Provide the [X, Y] coordinate of the cell's center where the given text is located.  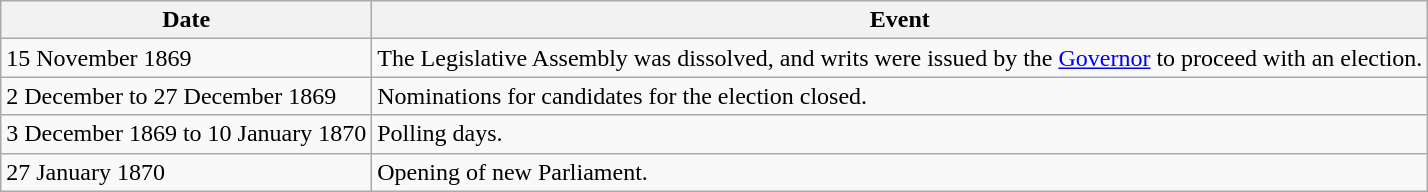
The Legislative Assembly was dissolved, and writs were issued by the Governor to proceed with an election. [900, 58]
Opening of new Parliament. [900, 172]
Date [186, 20]
3 December 1869 to 10 January 1870 [186, 134]
15 November 1869 [186, 58]
2 December to 27 December 1869 [186, 96]
27 January 1870 [186, 172]
Nominations for candidates for the election closed. [900, 96]
Event [900, 20]
Polling days. [900, 134]
